Provide the [x, y] coordinate of the cell's center where the given text is located.  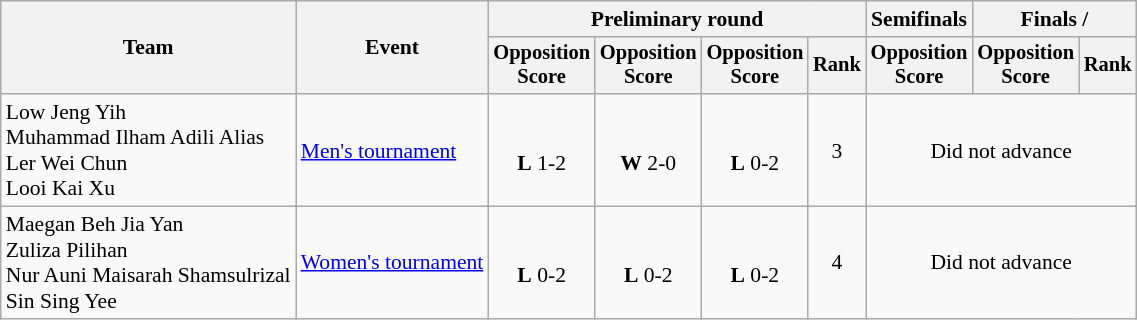
Event [392, 48]
Men's tournament [392, 150]
Low Jeng YihMuhammad Ilham Adili AliasLer Wei ChunLooi Kai Xu [148, 150]
3 [837, 150]
Women's tournament [392, 263]
W 2-0 [648, 150]
Finals / [1054, 19]
L 1-2 [542, 150]
Semifinals [920, 19]
Maegan Beh Jia YanZuliza PilihanNur Auni Maisarah ShamsulrizalSin Sing Yee [148, 263]
4 [837, 263]
Team [148, 48]
Preliminary round [676, 19]
